Pinpoint the cell where the given text exists, returning its (X, Y) midpoint coordinate. 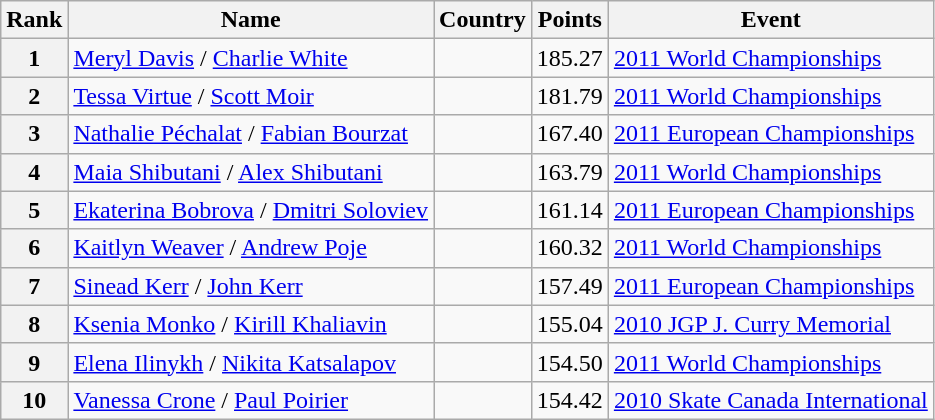
8 (34, 324)
Ksenia Monko / Kirill Khaliavin (251, 324)
Meryl Davis / Charlie White (251, 58)
2010 JGP J. Curry Memorial (770, 324)
163.79 (570, 172)
157.49 (570, 286)
Country (483, 20)
Ekaterina Bobrova / Dmitri Soloviev (251, 210)
155.04 (570, 324)
160.32 (570, 248)
Rank (34, 20)
10 (34, 400)
Sinead Kerr / John Kerr (251, 286)
3 (34, 134)
154.42 (570, 400)
Nathalie Péchalat / Fabian Bourzat (251, 134)
2010 Skate Canada International (770, 400)
Elena Ilinykh / Nikita Katsalapov (251, 362)
Kaitlyn Weaver / Andrew Poje (251, 248)
Vanessa Crone / Paul Poirier (251, 400)
2 (34, 96)
5 (34, 210)
4 (34, 172)
6 (34, 248)
Event (770, 20)
7 (34, 286)
154.50 (570, 362)
181.79 (570, 96)
Maia Shibutani / Alex Shibutani (251, 172)
1 (34, 58)
161.14 (570, 210)
167.40 (570, 134)
185.27 (570, 58)
Tessa Virtue / Scott Moir (251, 96)
Name (251, 20)
9 (34, 362)
Points (570, 20)
